Determine the [X, Y] coordinate at the center of the cell enclosing the given text.  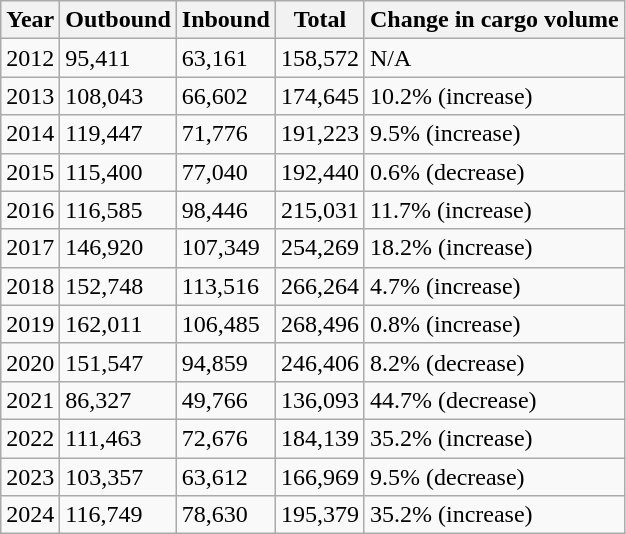
2014 [30, 134]
98,446 [226, 210]
Year [30, 20]
86,327 [118, 400]
106,485 [226, 324]
Inbound [226, 20]
136,093 [320, 400]
113,516 [226, 286]
191,223 [320, 134]
2013 [30, 96]
2021 [30, 400]
2016 [30, 210]
10.2% (increase) [494, 96]
268,496 [320, 324]
66,602 [226, 96]
9.5% (increase) [494, 134]
0.8% (increase) [494, 324]
162,011 [118, 324]
18.2% (increase) [494, 248]
166,969 [320, 477]
146,920 [118, 248]
2012 [30, 58]
Outbound [118, 20]
9.5% (decrease) [494, 477]
246,406 [320, 362]
44.7% (decrease) [494, 400]
71,776 [226, 134]
2022 [30, 438]
2020 [30, 362]
119,447 [118, 134]
195,379 [320, 515]
192,440 [320, 172]
0.6% (decrease) [494, 172]
94,859 [226, 362]
72,676 [226, 438]
Change in cargo volume [494, 20]
115,400 [118, 172]
266,264 [320, 286]
2019 [30, 324]
254,269 [320, 248]
151,547 [118, 362]
215,031 [320, 210]
116,749 [118, 515]
49,766 [226, 400]
11.7% (increase) [494, 210]
2017 [30, 248]
116,585 [118, 210]
95,411 [118, 58]
N/A [494, 58]
8.2% (decrease) [494, 362]
111,463 [118, 438]
174,645 [320, 96]
158,572 [320, 58]
2023 [30, 477]
4.7% (increase) [494, 286]
184,139 [320, 438]
107,349 [226, 248]
103,357 [118, 477]
63,161 [226, 58]
77,040 [226, 172]
2018 [30, 286]
152,748 [118, 286]
78,630 [226, 515]
108,043 [118, 96]
Total [320, 20]
2015 [30, 172]
63,612 [226, 477]
2024 [30, 515]
